Determine the (x, y) coordinate at the center of the cell enclosing the given text.  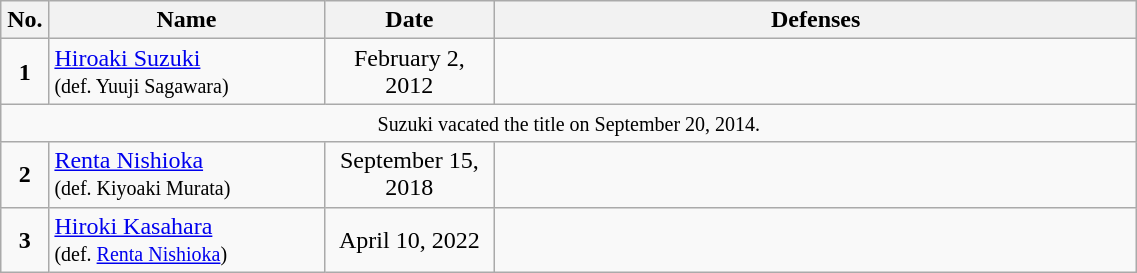
3 (25, 240)
September 15, 2018 (409, 174)
Renta Nishioka (def. Kiyoaki Murata) (186, 174)
Hiroki Kasahara (def. Renta Nishioka) (186, 240)
Hiroaki Suzuki (def. Yuuji Sagawara) (186, 72)
Date (409, 20)
Defenses (816, 20)
Name (186, 20)
April 10, 2022 (409, 240)
Suzuki vacated the title on September 20, 2014. (569, 123)
2 (25, 174)
1 (25, 72)
February 2, 2012 (409, 72)
No. (25, 20)
